Identify which cell holds the provided text, then report its [X, Y] central coordinate. 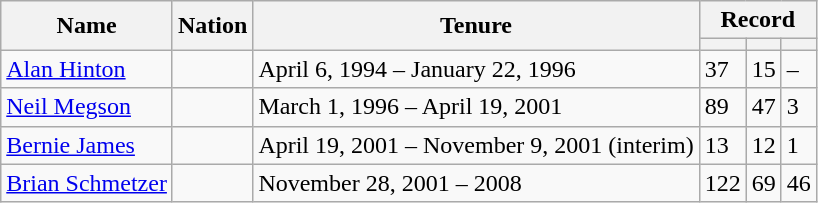
November 28, 2001 – 2008 [476, 183]
15 [764, 69]
46 [798, 183]
April 19, 2001 – November 9, 2001 (interim) [476, 145]
Bernie James [87, 145]
3 [798, 107]
March 1, 1996 – April 19, 2001 [476, 107]
37 [722, 69]
Nation [212, 26]
Alan Hinton [87, 69]
12 [764, 145]
Name [87, 26]
Record [758, 20]
1 [798, 145]
47 [764, 107]
Tenure [476, 26]
122 [722, 183]
April 6, 1994 – January 22, 1996 [476, 69]
– [798, 69]
13 [722, 145]
69 [764, 183]
89 [722, 107]
Neil Megson [87, 107]
Brian Schmetzer [87, 183]
